Search for the cell housing the specified text and yield its (X, Y) center coordinate. 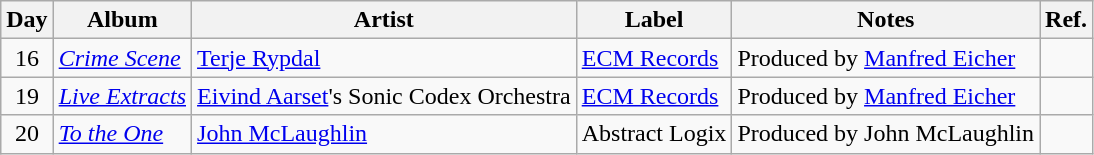
Day (27, 20)
Abstract Logix (654, 134)
John McLaughlin (384, 134)
20 (27, 134)
Notes (886, 20)
19 (27, 96)
Eivind Aarset's Sonic Codex Orchestra (384, 96)
Ref. (1066, 20)
To the One (122, 134)
Artist (384, 20)
Produced by John McLaughlin (886, 134)
16 (27, 58)
Label (654, 20)
Terje Rypdal (384, 58)
Live Extracts (122, 96)
Album (122, 20)
Crime Scene (122, 58)
